From the cell containing the given text, extract its center point as [x, y] coordinate. 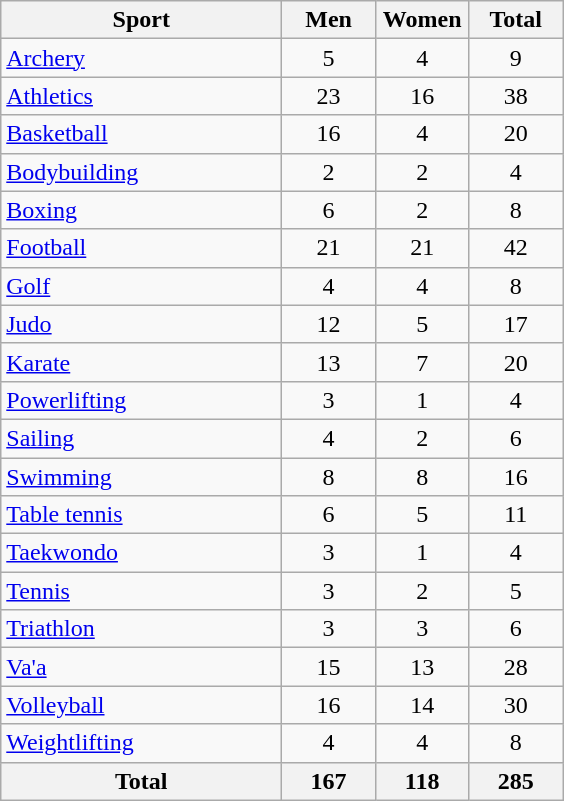
118 [422, 781]
7 [422, 362]
Tennis [142, 591]
11 [516, 515]
28 [516, 667]
15 [329, 667]
Va'a [142, 667]
Boxing [142, 210]
38 [516, 96]
Women [422, 20]
Weightlifting [142, 743]
Athletics [142, 96]
285 [516, 781]
Bodybuilding [142, 172]
Judo [142, 324]
23 [329, 96]
Triathlon [142, 629]
Golf [142, 286]
9 [516, 58]
167 [329, 781]
Men [329, 20]
Volleyball [142, 705]
Swimming [142, 477]
Basketball [142, 134]
Taekwondo [142, 553]
12 [329, 324]
Table tennis [142, 515]
30 [516, 705]
14 [422, 705]
Archery [142, 58]
42 [516, 248]
Sport [142, 20]
Karate [142, 362]
17 [516, 324]
Sailing [142, 438]
Football [142, 248]
Powerlifting [142, 400]
